Find where the given text appears and provide that cell's center as (X, Y) coordinate. 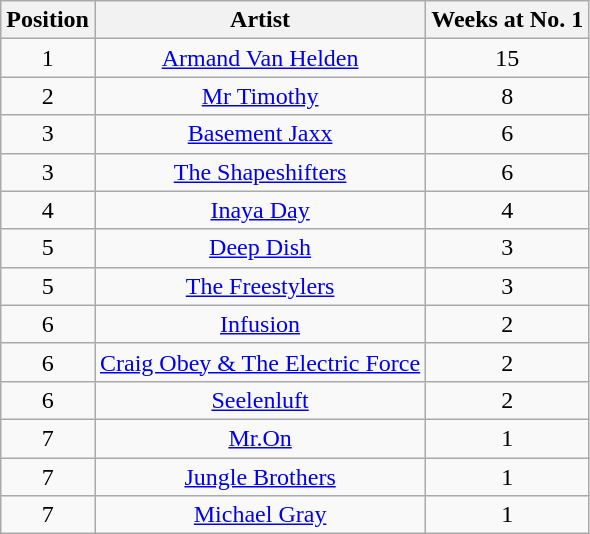
Mr Timothy (260, 96)
Armand Van Helden (260, 58)
Jungle Brothers (260, 477)
8 (508, 96)
Craig Obey & The Electric Force (260, 362)
15 (508, 58)
Inaya Day (260, 210)
Infusion (260, 324)
The Shapeshifters (260, 172)
Deep Dish (260, 248)
Seelenluft (260, 400)
Michael Gray (260, 515)
Basement Jaxx (260, 134)
Weeks at No. 1 (508, 20)
Position (48, 20)
Mr.On (260, 438)
Artist (260, 20)
The Freestylers (260, 286)
